Scan for the cell matching the given text and deliver its (x, y) coordinate at center. 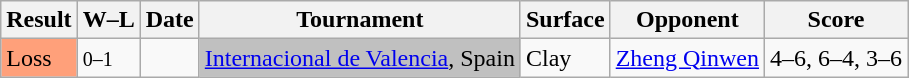
0–1 (108, 58)
Internacional de Valencia, Spain (360, 58)
Tournament (360, 20)
Opponent (687, 20)
Score (836, 20)
Date (170, 20)
Surface (565, 20)
Result (39, 20)
Zheng Qinwen (687, 58)
Loss (39, 58)
W–L (108, 20)
4–6, 6–4, 3–6 (836, 58)
Clay (565, 58)
